Extract the [X, Y] coordinate from the center of the cell holding the provided text.  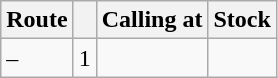
1 [84, 58]
Route [37, 20]
– [37, 58]
Stock [242, 20]
Calling at [152, 20]
